Output the (X, Y) coordinate of the center of the cell containing the given text.  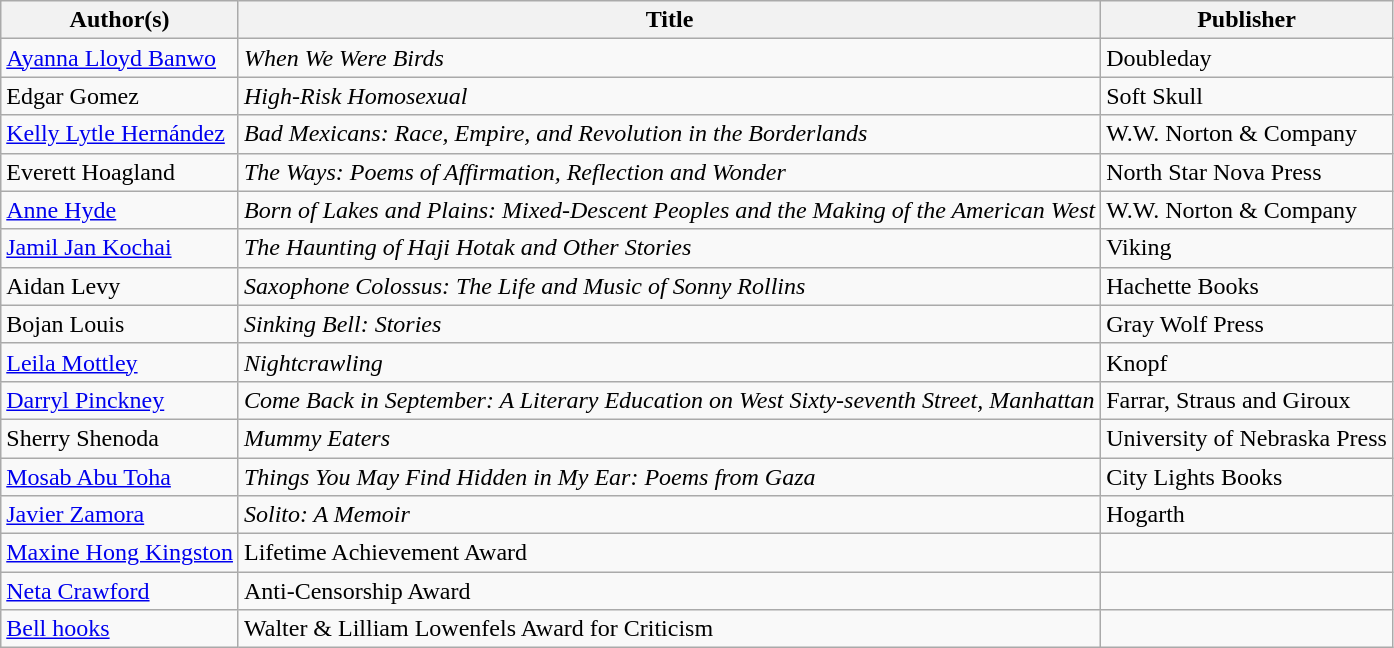
When We Were Birds (669, 58)
Bell hooks (120, 629)
Author(s) (120, 20)
Nightcrawling (669, 362)
Things You May Find Hidden in My Ear: Poems from Gaza (669, 477)
City Lights Books (1247, 477)
Publisher (1247, 20)
Saxophone Colossus: The Life and Music of Sonny Rollins (669, 286)
North Star Nova Press (1247, 172)
The Haunting of Haji Hotak and Other Stories (669, 248)
Darryl Pinckney (120, 400)
Ayanna Lloyd Banwo (120, 58)
Gray Wolf Press (1247, 324)
Javier Zamora (120, 515)
Sinking Bell: Stories (669, 324)
Soft Skull (1247, 96)
Jamil Jan Kochai (120, 248)
Hogarth (1247, 515)
Viking (1247, 248)
High-Risk Homosexual (669, 96)
Edgar Gomez (120, 96)
Born of Lakes and Plains: Mixed-Descent Peoples and the Making of the American West (669, 210)
Bojan Louis (120, 324)
Everett Hoagland (120, 172)
Aidan Levy (120, 286)
Hachette Books (1247, 286)
Neta Crawford (120, 591)
The Ways: Poems of Affirmation, Reflection and Wonder (669, 172)
Anti-Censorship Award (669, 591)
University of Nebraska Press (1247, 438)
Maxine Hong Kingston (120, 553)
Title (669, 20)
Anne Hyde (120, 210)
Knopf (1247, 362)
Farrar, Straus and Giroux (1247, 400)
Doubleday (1247, 58)
Sherry Shenoda (120, 438)
Come Back in September: A Literary Education on West Sixty-seventh Street, Manhattan (669, 400)
Leila Mottley (120, 362)
Solito: A Memoir (669, 515)
Mummy Eaters (669, 438)
Kelly Lytle Hernández (120, 134)
Lifetime Achievement Award (669, 553)
Mosab Abu Toha (120, 477)
Bad Mexicans: Race, Empire, and Revolution in the Borderlands (669, 134)
Walter & Lilliam Lowenfels Award for Criticism (669, 629)
